Detect which cell encompasses the target text, then output its (x, y) center coordinate. 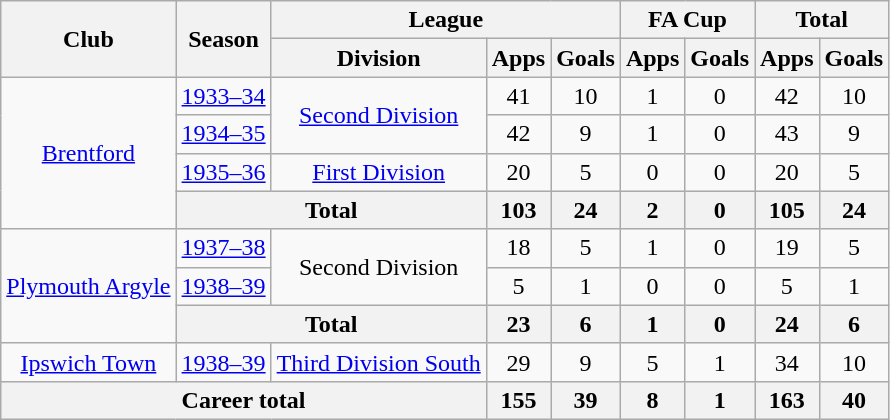
163 (787, 400)
43 (787, 134)
FA Cup (687, 20)
1937–38 (224, 248)
39 (586, 400)
Brentford (88, 153)
1934–35 (224, 134)
1933–34 (224, 96)
2 (652, 210)
Club (88, 39)
Career total (244, 400)
1935–36 (224, 172)
Plymouth Argyle (88, 286)
Division (378, 58)
League (446, 20)
103 (518, 210)
19 (787, 248)
40 (854, 400)
41 (518, 96)
Third Division South (378, 362)
First Division (378, 172)
23 (518, 324)
155 (518, 400)
34 (787, 362)
Ipswich Town (88, 362)
29 (518, 362)
18 (518, 248)
105 (787, 210)
8 (652, 400)
Season (224, 39)
